Return the [X, Y] coordinate for the center point of the cell that contains the specified text.  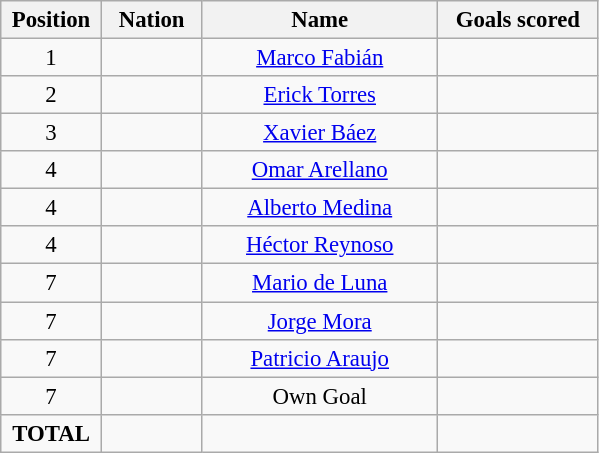
Nation [152, 20]
1 [52, 58]
Héctor Reynoso [320, 245]
Jorge Mora [320, 321]
Name [320, 20]
3 [52, 133]
2 [52, 95]
Goals scored [518, 20]
Patricio Araujo [320, 358]
Omar Arellano [320, 170]
Marco Fabián [320, 58]
Alberto Medina [320, 208]
Own Goal [320, 396]
Erick Torres [320, 95]
Xavier Báez [320, 133]
Position [52, 20]
Mario de Luna [320, 283]
TOTAL [52, 433]
